Find where the given text appears and provide that cell's center as (x, y) coordinate. 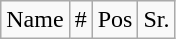
Name (35, 20)
Pos (115, 20)
# (80, 20)
Sr. (156, 20)
